Pinpoint the cell where the given text exists, returning its (x, y) midpoint coordinate. 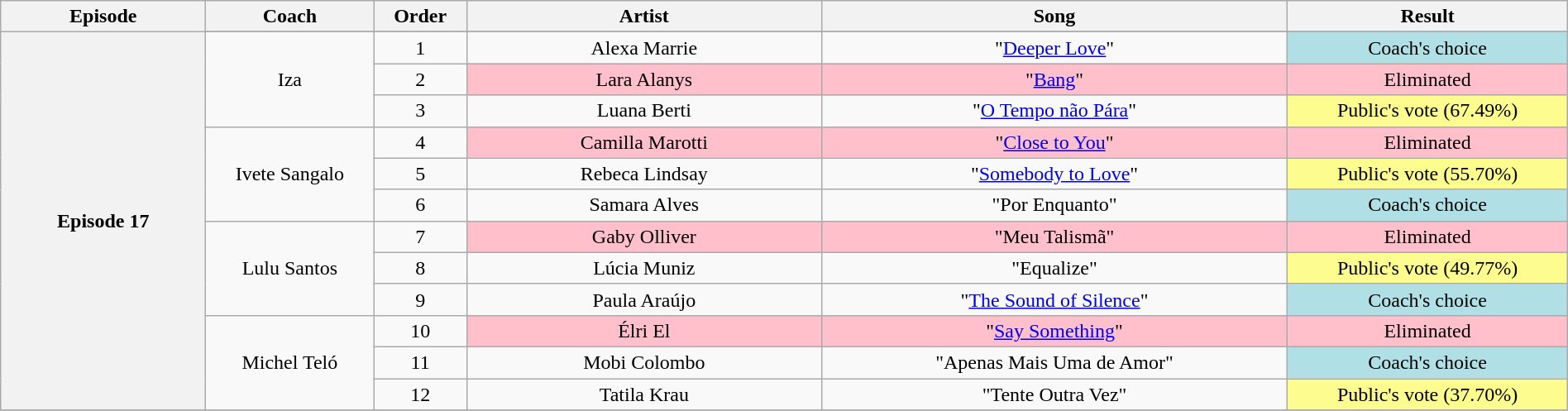
Public's vote (67.49%) (1427, 111)
2 (420, 79)
Order (420, 17)
Result (1427, 17)
Public's vote (55.70%) (1427, 174)
Samara Alves (645, 205)
Public's vote (49.77%) (1427, 268)
"Deeper Love" (1054, 48)
Lulu Santos (289, 268)
"Tente Outra Vez" (1054, 394)
Lúcia Muniz (645, 268)
7 (420, 237)
10 (420, 331)
Artist (645, 17)
Coach (289, 17)
9 (420, 299)
6 (420, 205)
Élri El (645, 331)
Alexa Marrie (645, 48)
"Close to You" (1054, 142)
Ivete Sangalo (289, 174)
Episode (103, 17)
Song (1054, 17)
1 (420, 48)
8 (420, 268)
Public's vote (37.70%) (1427, 394)
Episode 17 (103, 222)
"Por Enquanto" (1054, 205)
Paula Araújo (645, 299)
12 (420, 394)
Luana Berti (645, 111)
3 (420, 111)
Mobi Colombo (645, 362)
"Somebody to Love" (1054, 174)
Michel Teló (289, 362)
Gaby Olliver (645, 237)
Tatila Krau (645, 394)
Camilla Marotti (645, 142)
5 (420, 174)
Rebeca Lindsay (645, 174)
"Meu Talismã" (1054, 237)
11 (420, 362)
Lara Alanys (645, 79)
"O Tempo não Pára" (1054, 111)
Iza (289, 79)
"The Sound of Silence" (1054, 299)
"Say Something" (1054, 331)
"Apenas Mais Uma de Amor" (1054, 362)
"Equalize" (1054, 268)
"Bang" (1054, 79)
4 (420, 142)
